Provide the [x, y] coordinate of the cell's center where the given text is located.  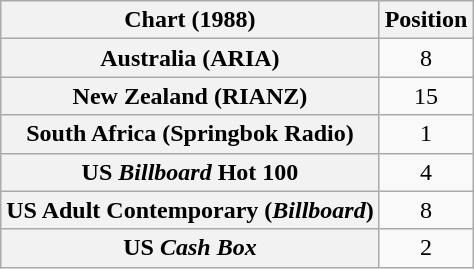
Chart (1988) [190, 20]
15 [426, 96]
1 [426, 134]
South Africa (Springbok Radio) [190, 134]
4 [426, 172]
US Adult Contemporary (Billboard) [190, 210]
New Zealand (RIANZ) [190, 96]
US Cash Box [190, 248]
Australia (ARIA) [190, 58]
Position [426, 20]
2 [426, 248]
US Billboard Hot 100 [190, 172]
